For the text-containing cell, return its midpoint in (x, y) coordinate format. 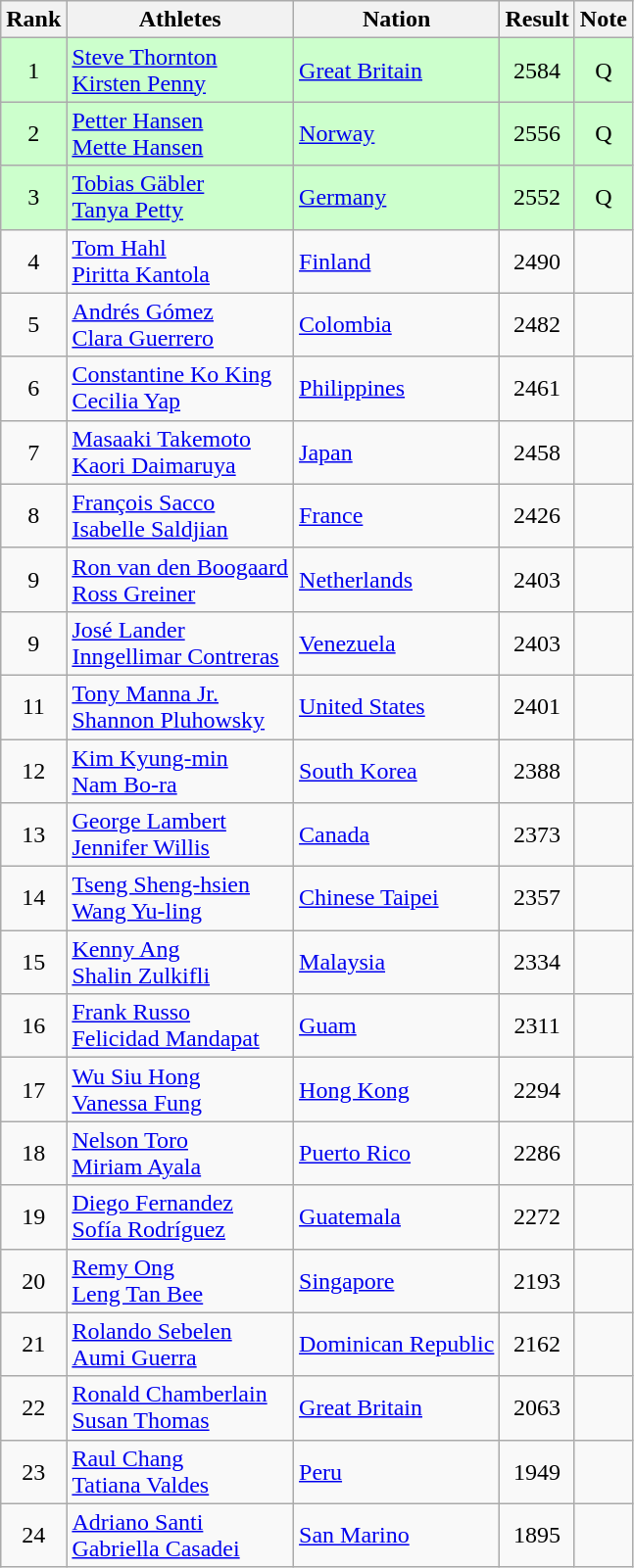
Rolando SebelenAumi Guerra (180, 1344)
François SaccoIsabelle Saldjian (180, 515)
Hong Kong (397, 1089)
3 (33, 198)
Constantine Ko KingCecilia Yap (180, 388)
8 (33, 515)
Tobias GäblerTanya Petty (180, 198)
Kenny AngShalin Zulkifli (180, 962)
Tseng Sheng-hsienWang Yu-ling (180, 899)
14 (33, 899)
Singapore (397, 1281)
Raul ChangTatiana Valdes (180, 1471)
France (397, 515)
12 (33, 770)
Athletes (180, 20)
1895 (537, 1536)
Japan (397, 452)
5 (33, 325)
Petter HansenMette Hansen (180, 133)
George LambertJennifer Willis (180, 834)
Diego FernandezSofía Rodríguez (180, 1216)
Philippines (397, 388)
Netherlands (397, 580)
2490 (537, 261)
6 (33, 388)
Result (537, 20)
16 (33, 1026)
2294 (537, 1089)
2461 (537, 388)
Ronald ChamberlainSusan Thomas (180, 1408)
2373 (537, 834)
Frank RussoFelicidad Mandapat (180, 1026)
1949 (537, 1471)
2063 (537, 1408)
Nation (397, 20)
2272 (537, 1216)
Remy OngLeng Tan Bee (180, 1281)
24 (33, 1536)
Adriano SantiGabriella Casadei (180, 1536)
Dominican Republic (397, 1344)
Chinese Taipei (397, 899)
Tony Manna Jr.Shannon Pluhowsky (180, 707)
11 (33, 707)
Puerto Rico (397, 1154)
Masaaki TakemotoKaori Daimaruya (180, 452)
2552 (537, 198)
Guam (397, 1026)
21 (33, 1344)
Norway (397, 133)
2584 (537, 71)
2311 (537, 1026)
2426 (537, 515)
Finland (397, 261)
2334 (537, 962)
Andrés GómezClara Guerrero (180, 325)
San Marino (397, 1536)
23 (33, 1471)
18 (33, 1154)
Canada (397, 834)
2162 (537, 1344)
2193 (537, 1281)
2 (33, 133)
Note (604, 20)
Malaysia (397, 962)
15 (33, 962)
South Korea (397, 770)
2388 (537, 770)
Wu Siu HongVanessa Fung (180, 1089)
Peru (397, 1471)
2556 (537, 133)
Rank (33, 20)
Nelson ToroMiriam Ayala (180, 1154)
4 (33, 261)
United States (397, 707)
2458 (537, 452)
Guatemala (397, 1216)
2357 (537, 899)
7 (33, 452)
17 (33, 1089)
1 (33, 71)
José LanderInngellimar Contreras (180, 642)
2401 (537, 707)
19 (33, 1216)
Steve ThorntonKirsten Penny (180, 71)
2482 (537, 325)
20 (33, 1281)
Venezuela (397, 642)
Germany (397, 198)
Colombia (397, 325)
13 (33, 834)
22 (33, 1408)
2286 (537, 1154)
Kim Kyung-minNam Bo-ra (180, 770)
Ron van den BoogaardRoss Greiner (180, 580)
Tom HahlPiritta Kantola (180, 261)
